Capture the cell that displays the provided text and extract its [X, Y] central coordinate. 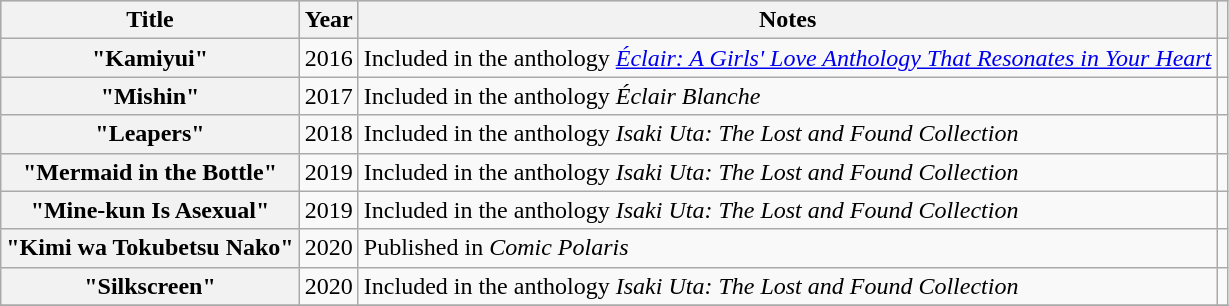
Included in the anthology Éclair Blanche [788, 96]
"Kamiyui" [150, 58]
"Kimi wa Tokubetsu Nako" [150, 248]
2018 [328, 134]
Published in Comic Polaris [788, 248]
"Leapers" [150, 134]
"Mermaid in the Bottle" [150, 172]
Title [150, 20]
Included in the anthology Éclair: A Girls' Love Anthology That Resonates in Your Heart [788, 58]
2017 [328, 96]
"Mine-kun Is Asexual" [150, 210]
Notes [788, 20]
"Mishin" [150, 96]
2016 [328, 58]
"Silkscreen" [150, 286]
Year [328, 20]
